From the cell containing the given text, extract its center point as [x, y] coordinate. 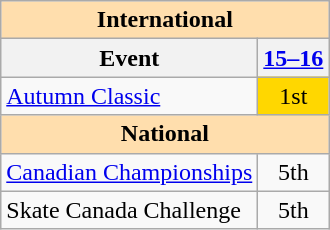
National [165, 134]
International [165, 20]
15–16 [294, 58]
Skate Canada Challenge [130, 210]
Autumn Classic [130, 96]
Canadian Championships [130, 172]
Event [130, 58]
1st [294, 96]
